Provide the (X, Y) coordinate of the cell's center where the given text is located.  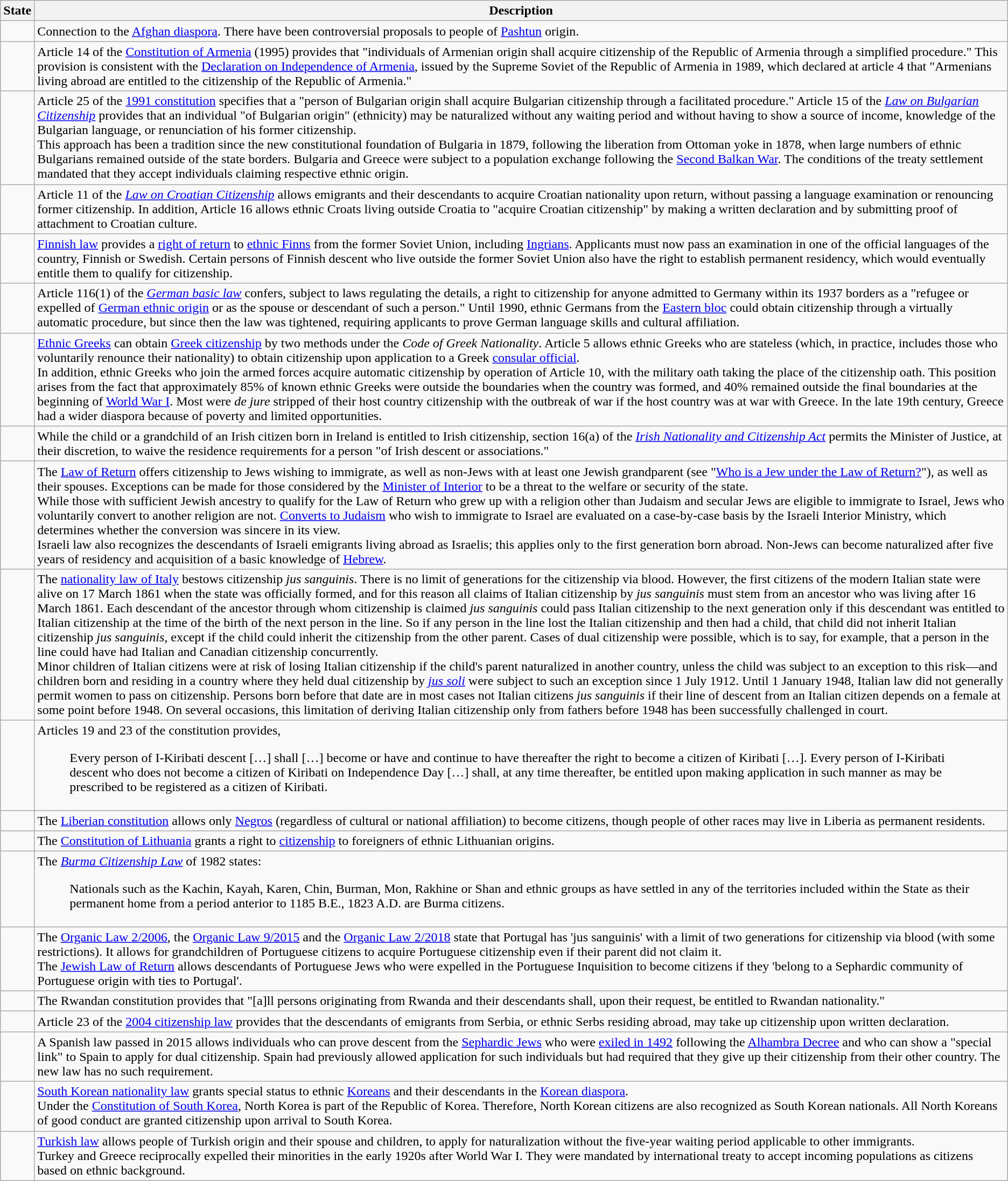
Description (521, 11)
The Constitution of Lithuania grants a right to citizenship to foreigners of ethnic Lithuanian origins. (521, 841)
Connection to the Afghan diaspora. There have been controversial proposals to people of Pashtun origin. (521, 31)
State (17, 11)
